Scan for the cell matching the given text and deliver its [X, Y] coordinate at center. 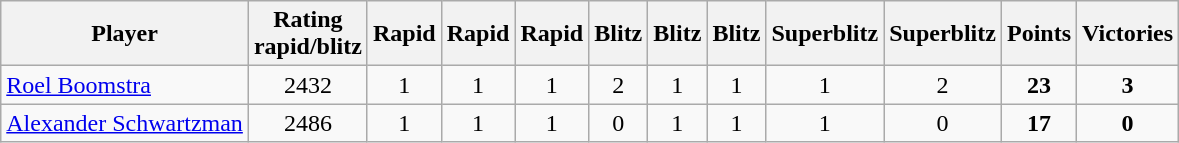
17 [1038, 123]
Ratingrapid/blitz [308, 34]
Player [125, 34]
23 [1038, 85]
Alexander Schwartzman [125, 123]
2432 [308, 85]
3 [1128, 85]
Roel Boomstra [125, 85]
Victories [1128, 34]
2486 [308, 123]
Points [1038, 34]
